From the cell containing the given text, extract its center point as [x, y] coordinate. 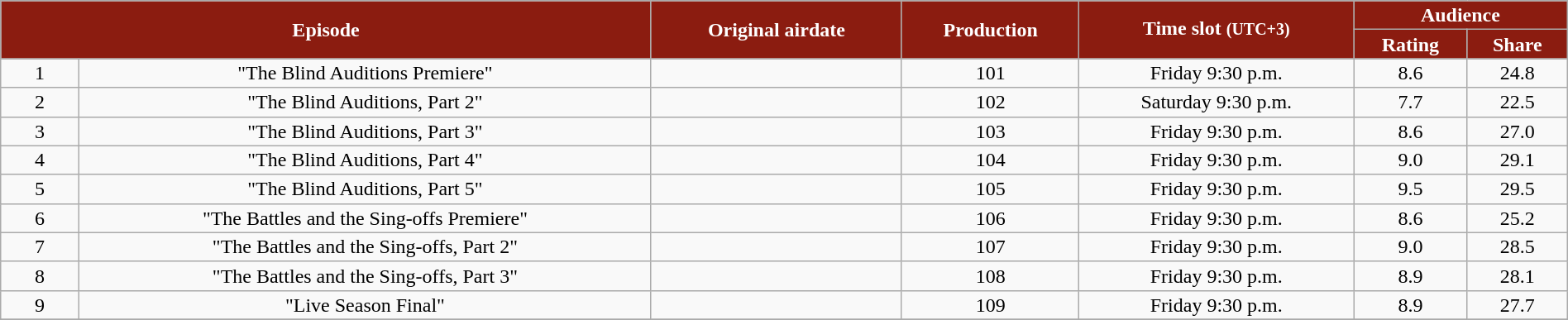
29.5 [1517, 189]
2 [40, 103]
104 [990, 160]
1 [40, 73]
107 [990, 246]
9 [40, 304]
101 [990, 73]
9.5 [1411, 189]
27.0 [1517, 131]
27.7 [1517, 304]
Share [1517, 45]
8 [40, 276]
"The Blind Auditions, Part 4" [365, 160]
"The Battles and the Sing-offs Premiere" [365, 218]
3 [40, 131]
102 [990, 103]
"The Blind Auditions Premiere" [365, 73]
109 [990, 304]
Saturday 9:30 p.m. [1217, 103]
"Live Season Final" [365, 304]
Episode [326, 30]
25.2 [1517, 218]
"The Blind Auditions, Part 5" [365, 189]
28.1 [1517, 276]
105 [990, 189]
108 [990, 276]
Audience [1460, 15]
7 [40, 246]
22.5 [1517, 103]
Production [990, 30]
28.5 [1517, 246]
24.8 [1517, 73]
6 [40, 218]
4 [40, 160]
7.7 [1411, 103]
Original airdate [776, 30]
5 [40, 189]
106 [990, 218]
103 [990, 131]
"The Battles and the Sing-offs, Part 3" [365, 276]
"The Blind Auditions, Part 3" [365, 131]
Rating [1411, 45]
"The Blind Auditions, Part 2" [365, 103]
29.1 [1517, 160]
Time slot (UTC+3) [1217, 30]
"The Battles and the Sing-offs, Part 2" [365, 246]
